Determine the (X, Y) coordinate at the center of the cell enclosing the given text.  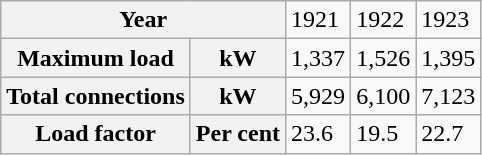
Year (144, 20)
19.5 (384, 134)
1921 (318, 20)
7,123 (448, 96)
Per cent (238, 134)
1,337 (318, 58)
1922 (384, 20)
1,526 (384, 58)
23.6 (318, 134)
5,929 (318, 96)
22.7 (448, 134)
6,100 (384, 96)
Load factor (96, 134)
1,395 (448, 58)
1923 (448, 20)
Maximum load (96, 58)
Total connections (96, 96)
